From the cell containing the given text, extract its center point as (X, Y) coordinate. 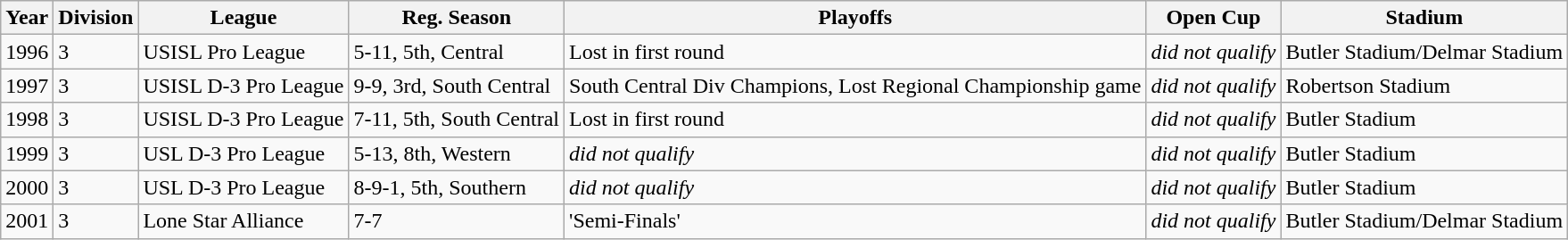
Lone Star Alliance (243, 221)
League (243, 18)
USISL Pro League (243, 52)
Year (27, 18)
Playoffs (855, 18)
5-13, 8th, Western (457, 153)
Robertson Stadium (1424, 86)
9-9, 3rd, South Central (457, 86)
7-11, 5th, South Central (457, 120)
5-11, 5th, Central (457, 52)
1996 (27, 52)
7-7 (457, 221)
1999 (27, 153)
Open Cup (1213, 18)
Stadium (1424, 18)
2000 (27, 187)
8-9-1, 5th, Southern (457, 187)
Division (96, 18)
1997 (27, 86)
'Semi-Finals' (855, 221)
1998 (27, 120)
Reg. Season (457, 18)
South Central Div Champions, Lost Regional Championship game (855, 86)
2001 (27, 221)
